Output the [X, Y] coordinate of the center of the cell containing the given text.  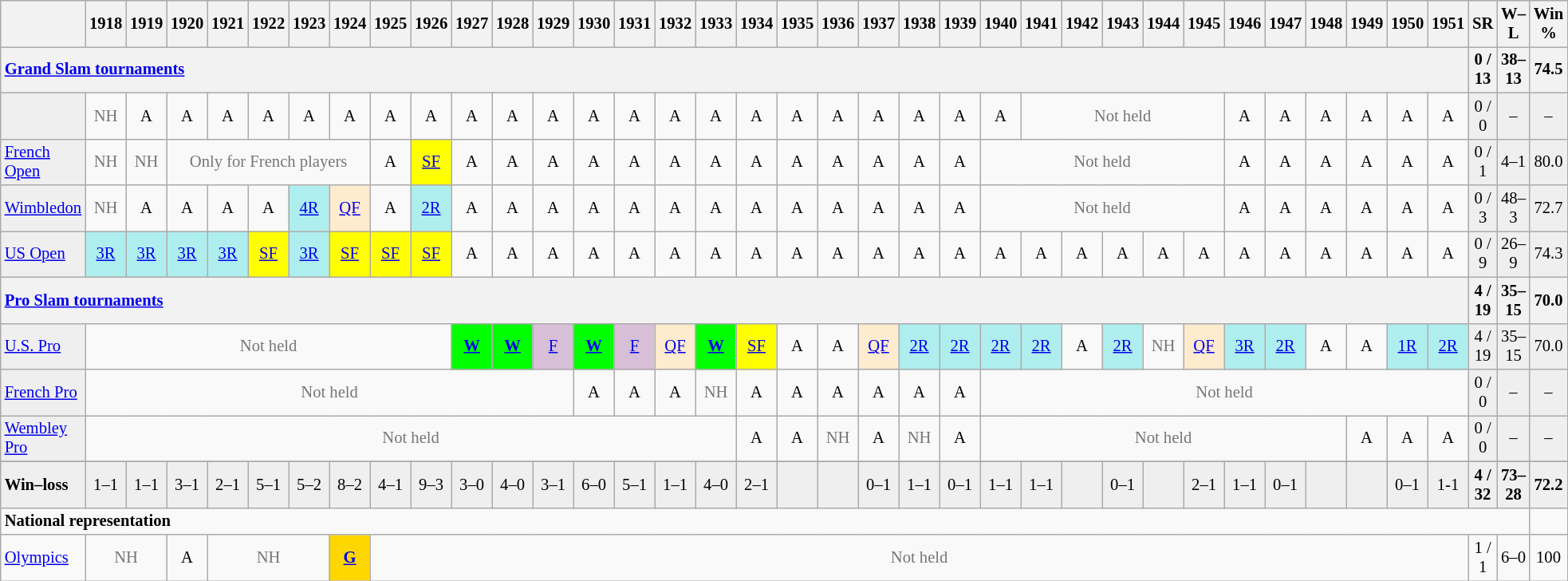
1947 [1286, 23]
9–3 [431, 484]
1935 [798, 23]
72.2 [1549, 484]
73–28 [1514, 484]
1923 [309, 23]
1-1 [1448, 484]
1945 [1204, 23]
1925 [391, 23]
1944 [1163, 23]
5–2 [309, 484]
1938 [919, 23]
1946 [1244, 23]
8–2 [349, 484]
1939 [960, 23]
French Open [43, 162]
1933 [716, 23]
1943 [1123, 23]
Win–loss [43, 484]
1927 [472, 23]
1951 [1448, 23]
74.3 [1549, 254]
4 / 32 [1483, 484]
1934 [756, 23]
38–13 [1514, 69]
Olympics [43, 558]
1940 [1000, 23]
0 / 13 [1483, 69]
US Open [43, 254]
1931 [635, 23]
Only for French players [268, 162]
1942 [1081, 23]
1920 [187, 23]
1937 [879, 23]
1924 [349, 23]
80.0 [1549, 162]
100 [1549, 558]
1 / 1 [1483, 558]
0 / 1 [1483, 162]
1948 [1326, 23]
Pro Slam tournaments [735, 300]
1950 [1407, 23]
National representation [766, 521]
1930 [593, 23]
Win % [1549, 23]
1941 [1042, 23]
4R [309, 208]
1932 [675, 23]
1919 [147, 23]
1926 [431, 23]
Wembley Pro [43, 438]
1918 [105, 23]
SR [1483, 23]
48–3 [1514, 208]
72.7 [1549, 208]
U.S. Pro [43, 346]
1949 [1367, 23]
0 / 3 [1483, 208]
1922 [268, 23]
26–9 [1514, 254]
1936 [837, 23]
1929 [554, 23]
Wimbledon [43, 208]
1R [1407, 346]
Grand Slam tournaments [735, 69]
0 / 9 [1483, 254]
W–L [1514, 23]
1928 [512, 23]
French Pro [43, 392]
3–0 [472, 484]
G [349, 558]
74.5 [1549, 69]
1921 [228, 23]
